For the text-containing cell, return its midpoint in [X, Y] coordinate format. 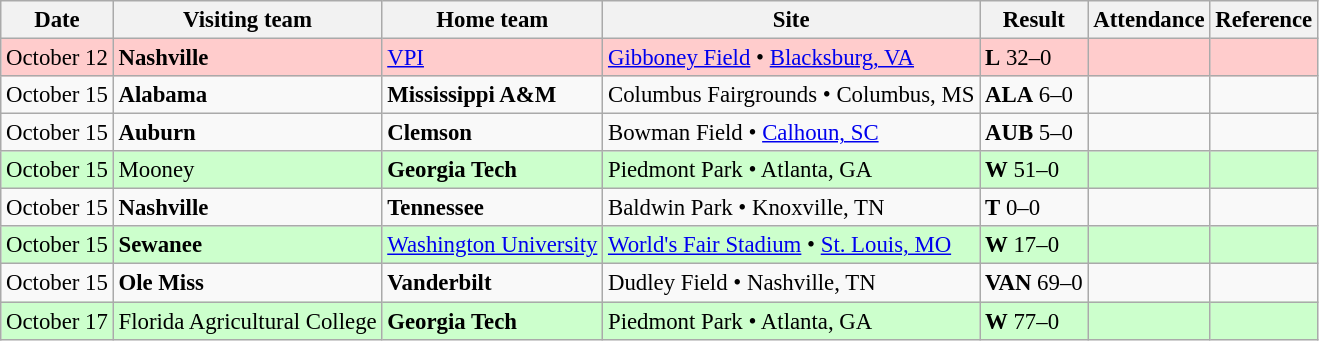
Gibboney Field • Blacksburg, VA [792, 58]
Reference [1264, 20]
Home team [492, 20]
Visiting team [248, 20]
Site [792, 20]
VPI [492, 58]
Washington University [492, 245]
World's Fair Stadium • St. Louis, MO [792, 245]
Alabama [248, 95]
Florida Agricultural College [248, 321]
W 17–0 [1034, 245]
Mississippi A&M [492, 95]
AUB 5–0 [1034, 133]
Clemson [492, 133]
L 32–0 [1034, 58]
ALA 6–0 [1034, 95]
October 12 [57, 58]
Attendance [1149, 20]
VAN 69–0 [1034, 283]
T 0–0 [1034, 208]
Vanderbilt [492, 283]
Columbus Fairgrounds • Columbus, MS [792, 95]
Auburn [248, 133]
Sewanee [248, 245]
W 77–0 [1034, 321]
W 51–0 [1034, 170]
Baldwin Park • Knoxville, TN [792, 208]
Dudley Field • Nashville, TN [792, 283]
Result [1034, 20]
October 17 [57, 321]
Date [57, 20]
Ole Miss [248, 283]
Bowman Field • Calhoun, SC [792, 133]
Tennessee [492, 208]
Mooney [248, 170]
